Locate the cell with the specified text and output its [X, Y] center coordinate. 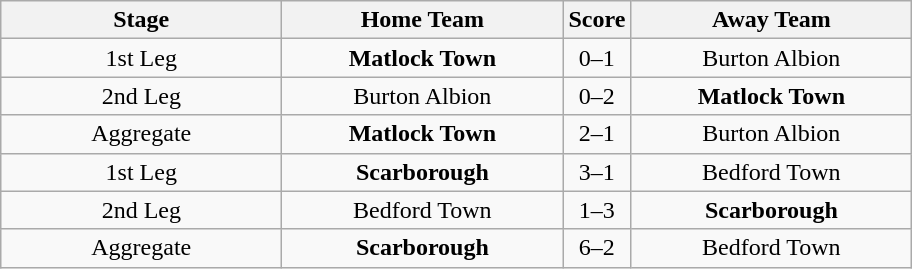
Score [597, 20]
3–1 [597, 172]
Stage [142, 20]
0–2 [597, 96]
2–1 [597, 134]
1–3 [597, 210]
0–1 [597, 58]
6–2 [597, 248]
Away Team [772, 20]
Home Team [422, 20]
